Scan for the cell matching the given text and deliver its (x, y) coordinate at center. 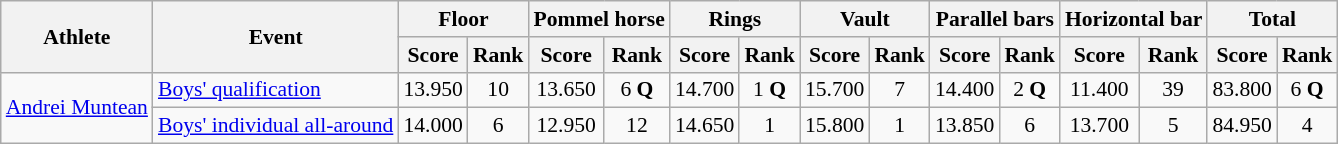
4 (1308, 126)
39 (1174, 90)
5 (1174, 126)
Andrei Muntean (77, 108)
12.950 (566, 126)
10 (498, 90)
Parallel bars (995, 19)
Pommel horse (598, 19)
13.700 (1100, 126)
Boys' qualification (276, 90)
13.650 (566, 90)
Vault (865, 19)
15.800 (834, 126)
Floor (463, 19)
14.400 (964, 90)
1 Q (770, 90)
7 (900, 90)
Event (276, 36)
83.800 (1242, 90)
Total (1272, 19)
Boys' individual all-around (276, 126)
15.700 (834, 90)
11.400 (1100, 90)
14.650 (704, 126)
Horizontal bar (1134, 19)
13.850 (964, 126)
84.950 (1242, 126)
14.000 (432, 126)
Athlete (77, 36)
14.700 (704, 90)
2 Q (1030, 90)
13.950 (432, 90)
12 (637, 126)
Rings (735, 19)
